Return [X, Y] of the center of cell containing provided text 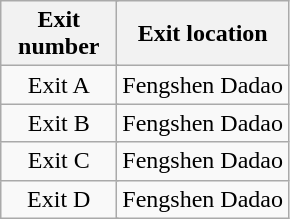
Exit location [203, 34]
Exit C [59, 161]
Exit D [59, 199]
Exit number [59, 34]
Exit B [59, 123]
Exit A [59, 85]
